Determine the (X, Y) coordinate at the center of the cell enclosing the given text.  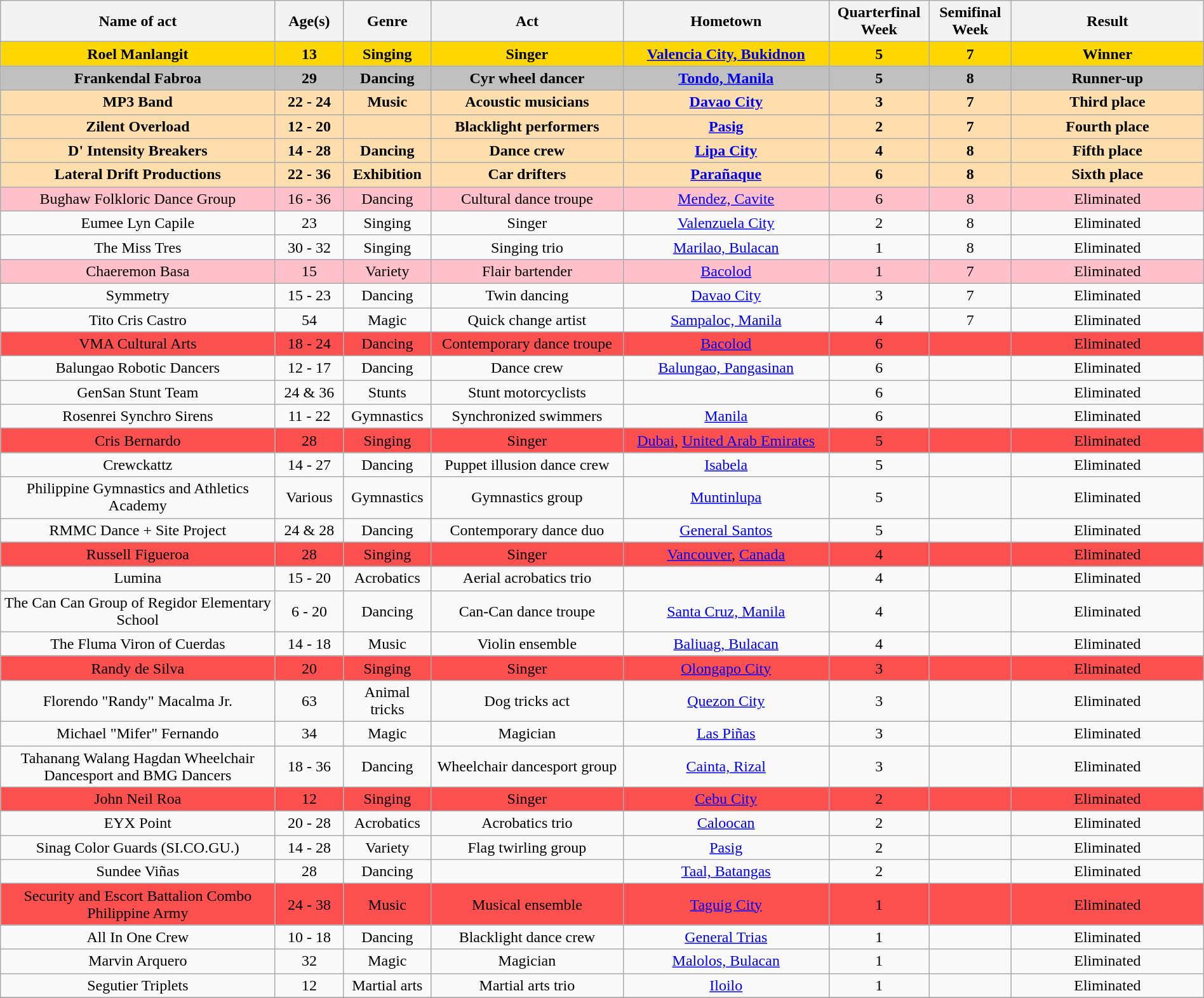
Martial arts (387, 985)
Tito Cris Castro (138, 319)
The Miss Tres (138, 247)
Cris Bernardo (138, 441)
The Can Can Group of Regidor Elementary School (138, 611)
18 - 24 (309, 344)
Name of act (138, 22)
Blacklight dance crew (527, 937)
Cebu City (726, 799)
Sinag Color Guards (SI.CO.GU.) (138, 848)
Caloocan (726, 823)
22 - 24 (309, 102)
14 - 18 (309, 644)
Roel Manlangit (138, 54)
24 & 28 (309, 530)
16 - 36 (309, 199)
General Trias (726, 937)
Crewckattz (138, 465)
Olongapo City (726, 668)
Chaeremon Basa (138, 271)
Blacklight performers (527, 126)
Muntinlupa (726, 498)
Tondo, Manila (726, 78)
Michael "Mifer" Fernando (138, 733)
Marvin Arquero (138, 961)
Act (527, 22)
Dog tricks act (527, 701)
10 - 18 (309, 937)
Frankendal Fabroa (138, 78)
Sundee Viñas (138, 872)
20 - 28 (309, 823)
Fifth place (1107, 150)
Symmetry (138, 295)
Eumee Lyn Capile (138, 223)
Singing trio (527, 247)
15 - 20 (309, 578)
Lipa City (726, 150)
6 - 20 (309, 611)
30 - 32 (309, 247)
Valencia City, Bukidnon (726, 54)
22 - 36 (309, 175)
Parañaque (726, 175)
Taal, Batangas (726, 872)
Semifinal Week (970, 22)
Contemporary dance duo (527, 530)
Cainta, Rizal (726, 766)
Rosenrei Synchro Sirens (138, 416)
32 (309, 961)
Runner-up (1107, 78)
Various (309, 498)
14 - 27 (309, 465)
Cultural dance troupe (527, 199)
Zilent Overload (138, 126)
Stunts (387, 392)
Acoustic musicians (527, 102)
The Fluma Viron of Cuerdas (138, 644)
Can-Can dance troupe (527, 611)
Genre (387, 22)
Santa Cruz, Manila (726, 611)
Taguig City (726, 904)
Stunt motorcyclists (527, 392)
General Santos (726, 530)
Quezon City (726, 701)
Florendo "Randy" Macalma Jr. (138, 701)
15 (309, 271)
13 (309, 54)
Malolos, Bulacan (726, 961)
Hometown (726, 22)
Quarterfinal Week (879, 22)
24 & 36 (309, 392)
15 - 23 (309, 295)
Martial arts trio (527, 985)
12 - 17 (309, 368)
All In One Crew (138, 937)
Lateral Drift Productions (138, 175)
12 - 20 (309, 126)
Tahanang Walang Hagdan Wheelchair Dancesport and BMG Dancers (138, 766)
RMMC Dance + Site Project (138, 530)
18 - 36 (309, 766)
Synchronized swimmers (527, 416)
Security and Escort Battalion Combo Philippine Army (138, 904)
20 (309, 668)
Baliuag, Bulacan (726, 644)
Sampaloc, Manila (726, 319)
Mendez, Cavite (726, 199)
24 - 38 (309, 904)
EYX Point (138, 823)
Sixth place (1107, 175)
Violin ensemble (527, 644)
D' Intensity Breakers (138, 150)
29 (309, 78)
Acrobatics trio (527, 823)
23 (309, 223)
Lumina (138, 578)
Car drifters (527, 175)
Contemporary dance troupe (527, 344)
Bughaw Folkloric Dance Group (138, 199)
63 (309, 701)
Fourth place (1107, 126)
VMA Cultural Arts (138, 344)
34 (309, 733)
MP3 Band (138, 102)
Cyr wheel dancer (527, 78)
Flag twirling group (527, 848)
GenSan Stunt Team (138, 392)
Gymnastics group (527, 498)
Twin dancing (527, 295)
John Neil Roa (138, 799)
Quick change artist (527, 319)
Valenzuela City (726, 223)
Marilao, Bulacan (726, 247)
Russell Figueroa (138, 554)
Philippine Gymnastics and Athletics Academy (138, 498)
Segutier Triplets (138, 985)
Balungao Robotic Dancers (138, 368)
Balungao, Pangasinan (726, 368)
Musical ensemble (527, 904)
Randy de Silva (138, 668)
Manila (726, 416)
Exhibition (387, 175)
Animal tricks (387, 701)
11 - 22 (309, 416)
Isabela (726, 465)
Las Piñas (726, 733)
Age(s) (309, 22)
Dubai, United Arab Emirates (726, 441)
Wheelchair dancesport group (527, 766)
Puppet illusion dance crew (527, 465)
Aerial acrobatics trio (527, 578)
Iloilo (726, 985)
Result (1107, 22)
Vancouver, Canada (726, 554)
Third place (1107, 102)
Winner (1107, 54)
Flair bartender (527, 271)
54 (309, 319)
